For the text-containing cell, return its midpoint in (x, y) coordinate format. 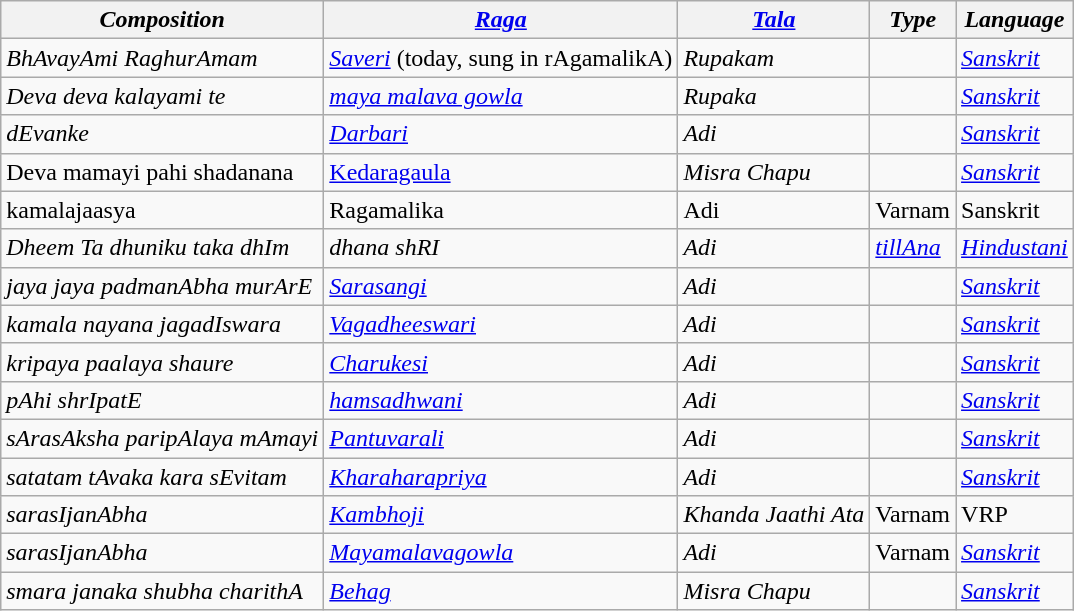
maya malava gowla (501, 96)
Pantuvarali (501, 438)
satatam tAvaka kara sEvitam (162, 477)
Darbari (501, 134)
tillAna (913, 248)
Raga (501, 20)
Khanda Jaathi Ata (774, 515)
Hindustani (1015, 248)
Ragamalika (501, 210)
Mayamalavagowla (501, 553)
Composition (162, 20)
Deva mamayi pahi shadanana (162, 172)
Deva deva kalayami te (162, 96)
VRP (1015, 515)
kripaya paalaya shaure (162, 362)
pAhi shrIpatE (162, 400)
Saveri (today, sung in rAgamalikA) (501, 58)
dEvanke (162, 134)
kamalajaasya (162, 210)
Kedaragaula (501, 172)
jaya jaya padmanAbha murArE (162, 286)
Kambhoji (501, 515)
Tala (774, 20)
dhana shRI (501, 248)
smara janaka shubha charithA (162, 591)
Rupaka (774, 96)
Charukesi (501, 362)
Rupakam (774, 58)
Sarasangi (501, 286)
Dheem Ta dhuniku taka dhIm (162, 248)
Vagadheeswari (501, 324)
Kharaharapriya (501, 477)
Language (1015, 20)
BhAvayAmi RaghurAmam (162, 58)
kamala nayana jagadIswara (162, 324)
Behag (501, 591)
sArasAksha paripAlaya mAmayi (162, 438)
hamsadhwani (501, 400)
Type (913, 20)
